Provide the [x, y] coordinate of the cell's center where the given text is located.  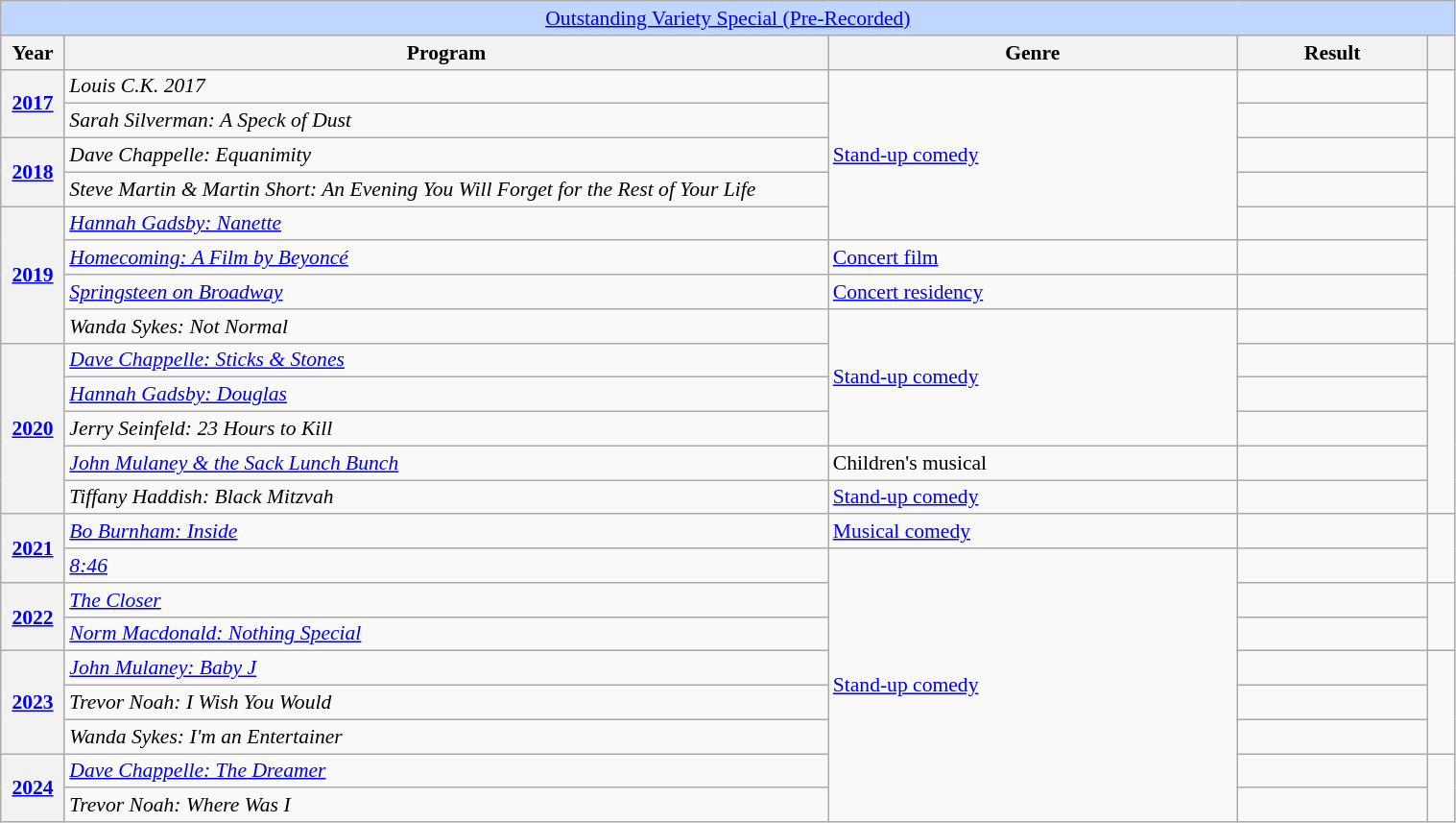
Trevor Noah: Where Was I [445, 806]
Children's musical [1033, 463]
Trevor Noah: I Wish You Would [445, 703]
2017 [33, 104]
Musical comedy [1033, 532]
Concert residency [1033, 292]
2021 [33, 549]
Hannah Gadsby: Douglas [445, 395]
Tiffany Haddish: Black Mitzvah [445, 497]
Year [33, 53]
Dave Chappelle: Equanimity [445, 156]
Norm Macdonald: Nothing Special [445, 634]
2019 [33, 275]
Wanda Sykes: I'm an Entertainer [445, 737]
Program [445, 53]
Louis C.K. 2017 [445, 86]
Sarah Silverman: A Speck of Dust [445, 121]
Result [1332, 53]
Homecoming: A Film by Beyoncé [445, 258]
Steve Martin & Martin Short: An Evening You Will Forget for the Rest of Your Life [445, 189]
Jerry Seinfeld: 23 Hours to Kill [445, 429]
2018 [33, 173]
Bo Burnham: Inside [445, 532]
Concert film [1033, 258]
2022 [33, 617]
The Closer [445, 600]
2024 [33, 787]
Hannah Gadsby: Nanette [445, 224]
Wanda Sykes: Not Normal [445, 327]
Springsteen on Broadway [445, 292]
2020 [33, 428]
Genre [1033, 53]
Dave Chappelle: Sticks & Stones [445, 360]
John Mulaney & the Sack Lunch Bunch [445, 463]
Dave Chappelle: The Dreamer [445, 771]
8:46 [445, 566]
Outstanding Variety Special (Pre-Recorded) [728, 18]
John Mulaney: Baby J [445, 668]
2023 [33, 703]
